Output the [x, y] coordinate of the center of the cell containing the given text.  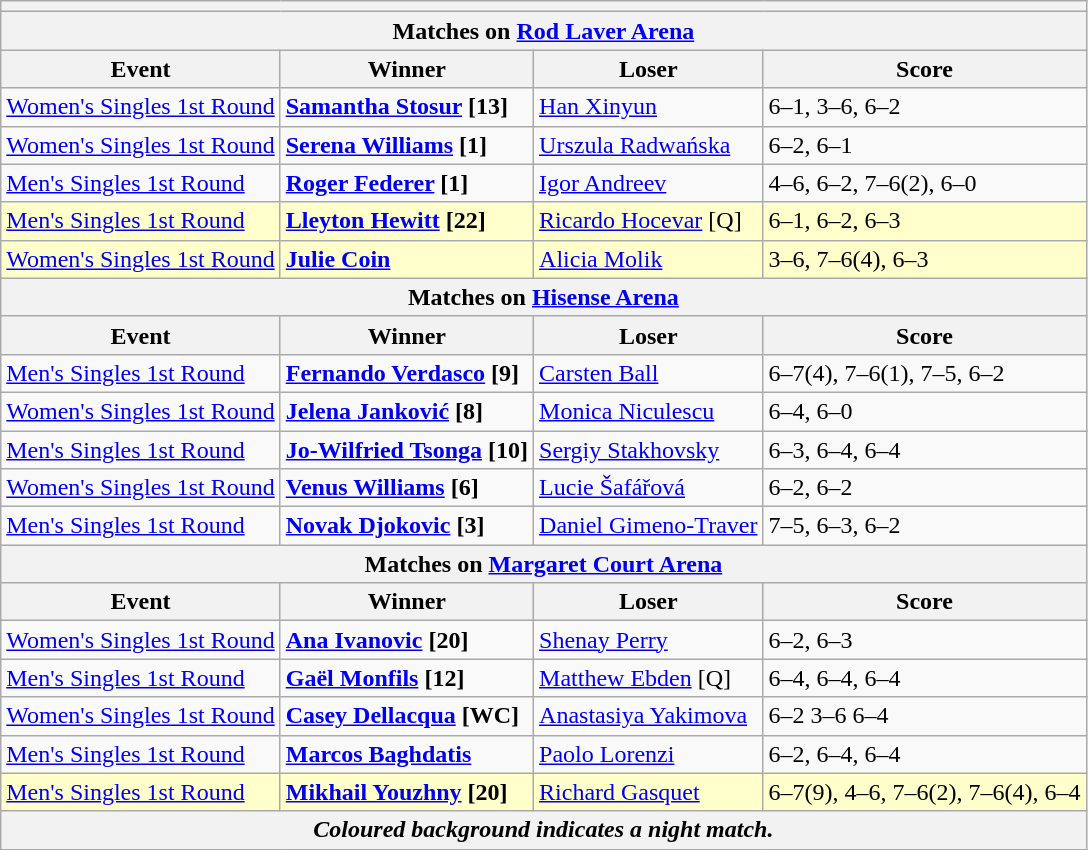
Lleyton Hewitt [22] [406, 221]
Matches on Margaret Court Arena [544, 564]
Mikhail Youzhny [20] [406, 792]
6–2, 6–3 [924, 640]
Casey Dellacqua [WC] [406, 716]
6–1, 3–6, 6–2 [924, 107]
Serena Williams [1] [406, 145]
4–6, 6–2, 7–6(2), 6–0 [924, 183]
Julie Coin [406, 259]
Monica Niculescu [648, 411]
Coloured background indicates a night match. [544, 830]
Matthew Ebden [Q] [648, 678]
Urszula Radwańska [648, 145]
Jelena Janković [8] [406, 411]
Daniel Gimeno-Traver [648, 526]
Carsten Ball [648, 373]
6–2, 6–2 [924, 488]
Lucie Šafářová [648, 488]
6–4, 6–4, 6–4 [924, 678]
6–4, 6–0 [924, 411]
7–5, 6–3, 6–2 [924, 526]
Matches on Rod Laver Arena [544, 31]
6–2 3–6 6–4 [924, 716]
6–2, 6–1 [924, 145]
Samantha Stosur [13] [406, 107]
Richard Gasquet [648, 792]
Marcos Baghdatis [406, 754]
6–3, 6–4, 6–4 [924, 449]
Fernando Verdasco [9] [406, 373]
Jo-Wilfried Tsonga [10] [406, 449]
Shenay Perry [648, 640]
Gaël Monfils [12] [406, 678]
Matches on Hisense Arena [544, 297]
Igor Andreev [648, 183]
Anastasiya Yakimova [648, 716]
6–7(4), 7–6(1), 7–5, 6–2 [924, 373]
Ricardo Hocevar [Q] [648, 221]
Han Xinyun [648, 107]
Ana Ivanovic [20] [406, 640]
Sergiy Stakhovsky [648, 449]
Alicia Molik [648, 259]
Novak Djokovic [3] [406, 526]
6–1, 6–2, 6–3 [924, 221]
3–6, 7–6(4), 6–3 [924, 259]
Venus Williams [6] [406, 488]
6–7(9), 4–6, 7–6(2), 7–6(4), 6–4 [924, 792]
Paolo Lorenzi [648, 754]
Roger Federer [1] [406, 183]
6–2, 6–4, 6–4 [924, 754]
